Return the (x, y) coordinate for the center point of the cell that contains the specified text.  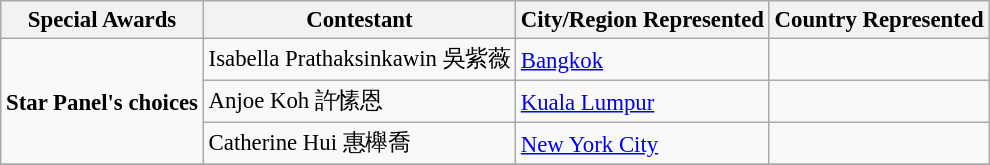
Isabella Prathaksinkawin 吳紫薇 (359, 60)
Catherine Hui 惠櫸喬 (359, 144)
Star Panel's choices (102, 102)
Contestant (359, 20)
New York City (642, 144)
Anjoe Koh 許愫恩 (359, 102)
Special Awards (102, 20)
Bangkok (642, 60)
Country Represented (879, 20)
Kuala Lumpur (642, 102)
City/Region Represented (642, 20)
